Return the (x, y) coordinate for the center point of the cell that contains the specified text.  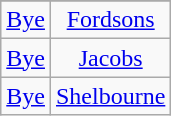
Jacobs (110, 58)
Shelbourne (110, 96)
Fordsons (110, 20)
